From the cell containing the given text, extract its center point as (X, Y) coordinate. 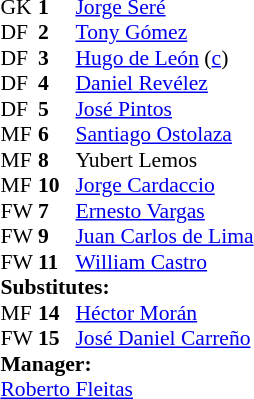
William Castro (164, 262)
3 (57, 58)
14 (57, 313)
Daniel Revélez (164, 83)
José Pintos (164, 109)
4 (57, 83)
Santiago Ostolaza (164, 135)
Manager: (126, 364)
Hugo de León (c) (164, 58)
8 (57, 160)
5 (57, 109)
Juan Carlos de Lima (164, 237)
José Daniel Carreño (164, 339)
Tony Gómez (164, 33)
6 (57, 135)
9 (57, 237)
Ernesto Vargas (164, 211)
2 (57, 33)
10 (57, 185)
15 (57, 339)
Héctor Morán (164, 313)
Yubert Lemos (164, 160)
7 (57, 211)
11 (57, 262)
Substitutes: (126, 287)
Jorge Cardaccio (164, 185)
